Pinpoint the cell where the given text exists, returning its (X, Y) midpoint coordinate. 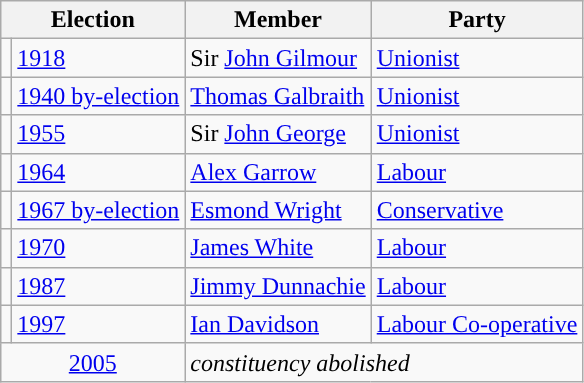
Election (93, 20)
Jimmy Dunnachie (278, 286)
1970 (98, 248)
1967 by-election (98, 210)
1997 (98, 324)
Sir John Gilmour (278, 58)
James White (278, 248)
1918 (98, 58)
Member (278, 20)
Conservative (477, 210)
Labour Co-operative (477, 324)
Thomas Galbraith (278, 96)
1964 (98, 172)
Sir John George (278, 134)
Ian Davidson (278, 324)
Party (477, 20)
constituency abolished (384, 362)
1987 (98, 286)
Esmond Wright (278, 210)
1940 by-election (98, 96)
1955 (98, 134)
Alex Garrow (278, 172)
2005 (93, 362)
